Pinpoint the cell where the given text exists, returning its [x, y] midpoint coordinate. 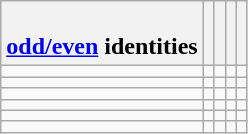
odd/even identities [102, 34]
